Provide the (x, y) coordinate of the cell's center where the given text is located.  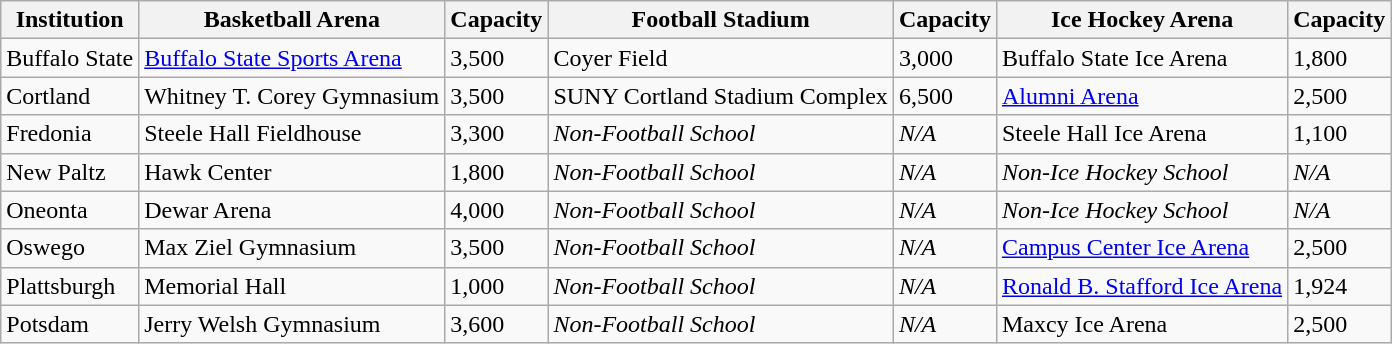
Hawk Center (292, 172)
Oneonta (70, 210)
Buffalo State (70, 58)
Dewar Arena (292, 210)
Coyer Field (721, 58)
Steele Hall Ice Arena (1142, 134)
3,300 (496, 134)
3,600 (496, 324)
1,924 (1340, 286)
Steele Hall Fieldhouse (292, 134)
Fredonia (70, 134)
Alumni Arena (1142, 96)
6,500 (944, 96)
3,000 (944, 58)
Whitney T. Corey Gymnasium (292, 96)
Buffalo State Ice Arena (1142, 58)
Institution (70, 20)
New Paltz (70, 172)
Maxcy Ice Arena (1142, 324)
Jerry Welsh Gymnasium (292, 324)
Buffalo State Sports Arena (292, 58)
Oswego (70, 248)
Ice Hockey Arena (1142, 20)
SUNY Cortland Stadium Complex (721, 96)
4,000 (496, 210)
Plattsburgh (70, 286)
Basketball Arena (292, 20)
Football Stadium (721, 20)
Memorial Hall (292, 286)
Max Ziel Gymnasium (292, 248)
1,000 (496, 286)
Cortland (70, 96)
Ronald B. Stafford Ice Arena (1142, 286)
Potsdam (70, 324)
Campus Center Ice Arena (1142, 248)
1,100 (1340, 134)
